Detect which cell encompasses the target text, then output its (X, Y) center coordinate. 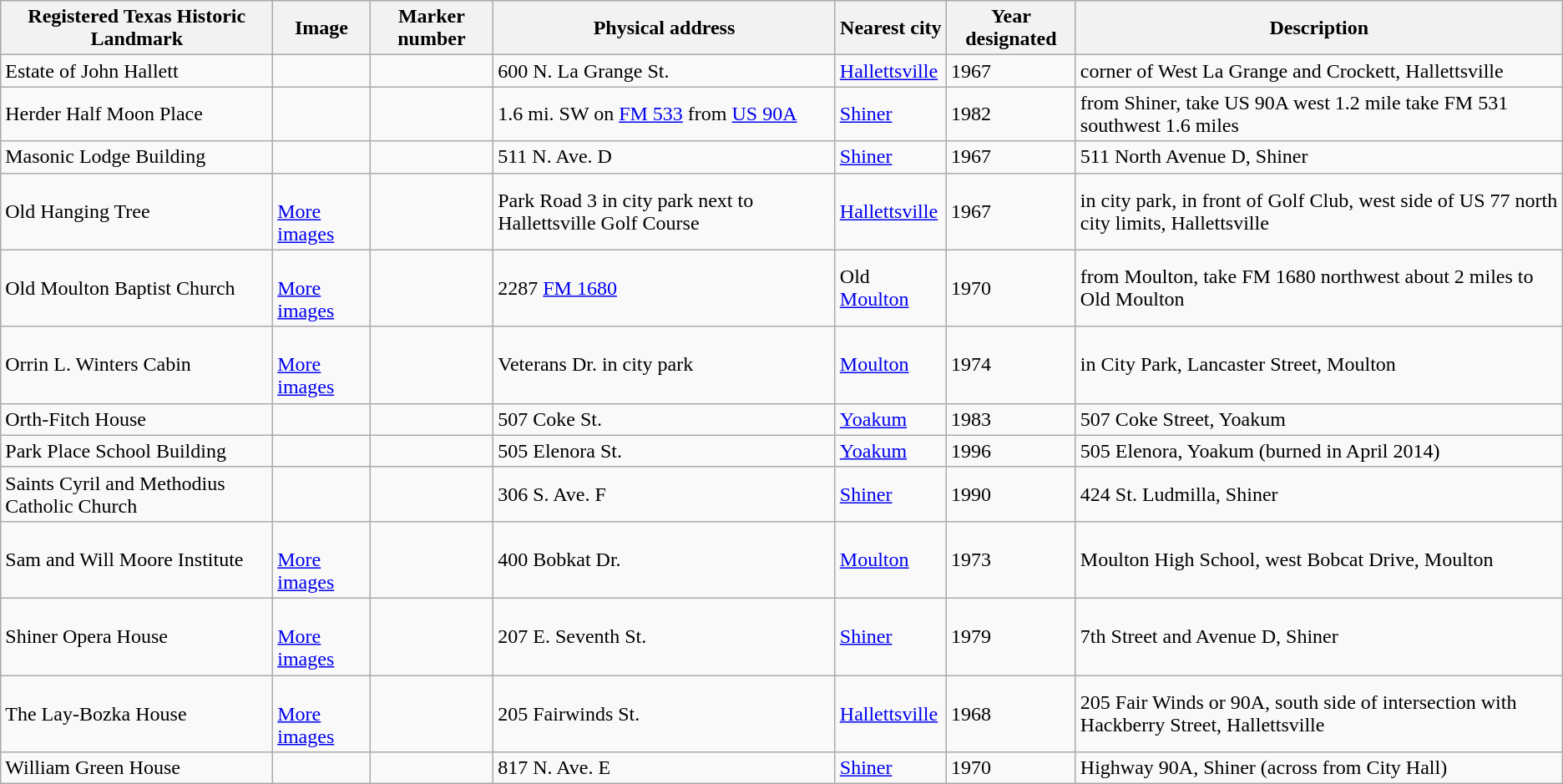
1996 (1010, 451)
William Green House (137, 768)
306 S. Ave. F (665, 494)
The Lay-Bozka House (137, 713)
Physical address (665, 28)
Registered Texas Historic Landmark (137, 28)
205 Fair Winds or 90A, south side of intersection with Hackberry Street, Hallettsville (1319, 713)
Saints Cyril and Methodius Catholic Church (137, 494)
Masonic Lodge Building (137, 157)
corner of West La Grange and Crockett, Hallettsville (1319, 71)
Park Place School Building (137, 451)
1.6 mi. SW on FM 533 from US 90A (665, 114)
507 Coke St. (665, 419)
Sam and Will Moore Institute (137, 559)
424 St. Ludmilla, Shiner (1319, 494)
Image (321, 28)
Herder Half Moon Place (137, 114)
Shiner Opera House (137, 636)
Park Road 3 in city park next to Hallettsville Golf Course (665, 211)
Old Hanging Tree (137, 211)
1990 (1010, 494)
from Moulton, take FM 1680 northwest about 2 miles to Old Moulton (1319, 288)
in City Park, Lancaster Street, Moulton (1319, 365)
Year designated (1010, 28)
1973 (1010, 559)
400 Bobkat Dr. (665, 559)
in city park, in front of Golf Club, west side of US 77 north city limits, Hallettsville (1319, 211)
7th Street and Avenue D, Shiner (1319, 636)
1979 (1010, 636)
817 N. Ave. E (665, 768)
Marker number (432, 28)
Estate of John Hallett (137, 71)
2287 FM 1680 (665, 288)
1968 (1010, 713)
Old Moulton Baptist Church (137, 288)
Orrin L. Winters Cabin (137, 365)
Orth-Fitch House (137, 419)
Veterans Dr. in city park (665, 365)
511 N. Ave. D (665, 157)
Description (1319, 28)
1983 (1010, 419)
505 Elenora St. (665, 451)
205 Fairwinds St. (665, 713)
Old Moulton (890, 288)
Nearest city (890, 28)
Moulton High School, west Bobcat Drive, Moulton (1319, 559)
600 N. La Grange St. (665, 71)
1974 (1010, 365)
207 E. Seventh St. (665, 636)
507 Coke Street, Yoakum (1319, 419)
1982 (1010, 114)
511 North Avenue D, Shiner (1319, 157)
from Shiner, take US 90A west 1.2 mile take FM 531 southwest 1.6 miles (1319, 114)
505 Elenora, Yoakum (burned in April 2014) (1319, 451)
Highway 90A, Shiner (across from City Hall) (1319, 768)
